Capture the cell that displays the provided text and extract its [x, y] central coordinate. 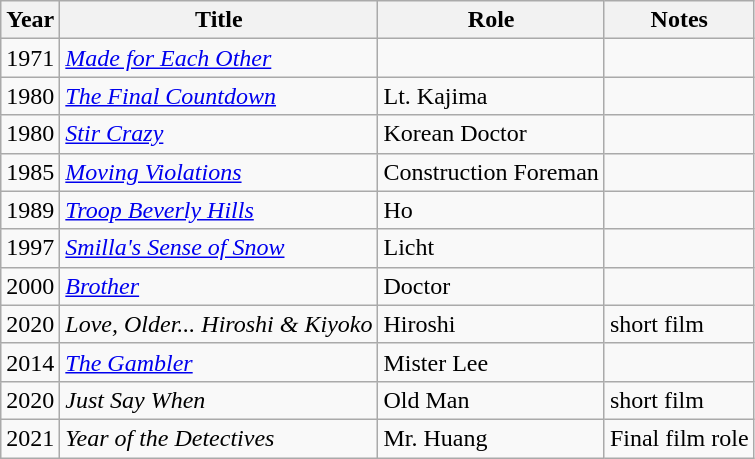
Made for Each Other [219, 58]
The Final Countdown [219, 96]
Love, Older... Hiroshi & Kiyoko [219, 324]
Final film role [679, 438]
1997 [30, 248]
Mister Lee [491, 362]
Brother [219, 286]
Moving Violations [219, 172]
Smilla's Sense of Snow [219, 248]
Notes [679, 20]
Title [219, 20]
Just Say When [219, 400]
Hiroshi [491, 324]
2021 [30, 438]
2000 [30, 286]
Old Man [491, 400]
Role [491, 20]
Stir Crazy [219, 134]
Korean Doctor [491, 134]
Doctor [491, 286]
Licht [491, 248]
Mr. Huang [491, 438]
The Gambler [219, 362]
1989 [30, 210]
1985 [30, 172]
Year of the Detectives [219, 438]
Lt. Kajima [491, 96]
Troop Beverly Hills [219, 210]
Construction Foreman [491, 172]
Ho [491, 210]
Year [30, 20]
2014 [30, 362]
1971 [30, 58]
